From the cell containing the given text, extract its center point as [x, y] coordinate. 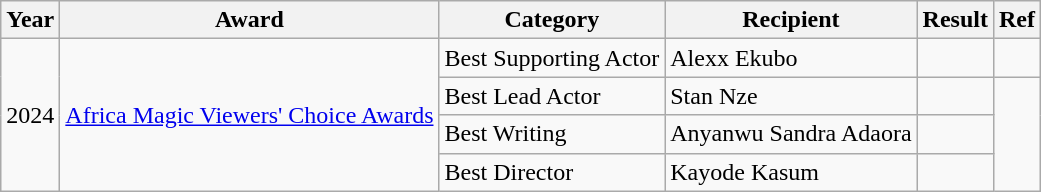
Kayode Kasum [791, 172]
Alexx Ekubo [791, 58]
Africa Magic Viewers' Choice Awards [250, 115]
Year [30, 20]
2024 [30, 115]
Best Writing [552, 134]
Stan Nze [791, 96]
Best Lead Actor [552, 96]
Anyanwu Sandra Adaora [791, 134]
Ref [1016, 20]
Award [250, 20]
Best Supporting Actor [552, 58]
Category [552, 20]
Best Director [552, 172]
Result [955, 20]
Recipient [791, 20]
